Output the [x, y] coordinate of the center of the cell containing the given text.  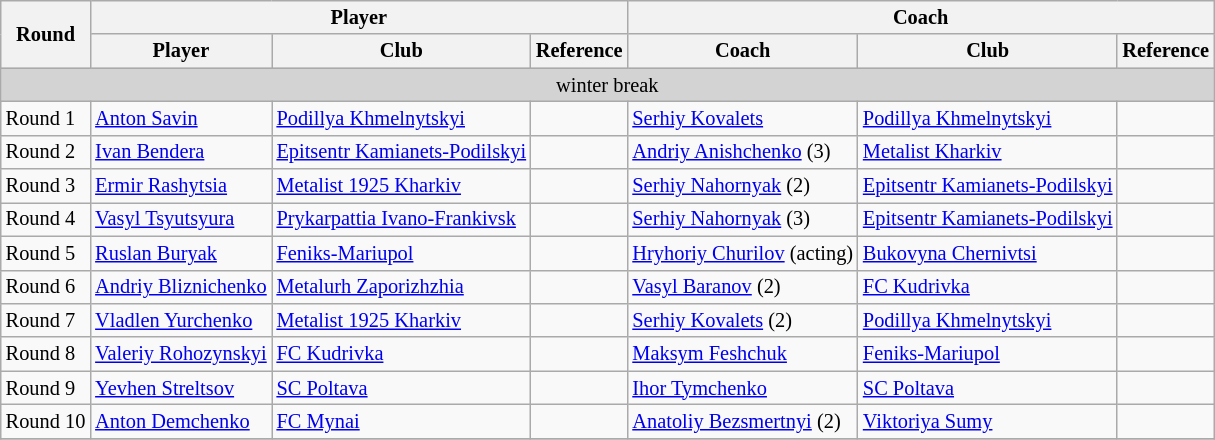
Round 9 [46, 388]
Vladlen Yurchenko [180, 320]
Valeriy Rohozynskyi [180, 354]
winter break [608, 85]
Yevhen Streltsov [180, 388]
FC Mynai [402, 421]
Andriy Anishchenko (3) [742, 152]
Round 10 [46, 421]
Ihor Tymchenko [742, 388]
Hryhoriy Churilov (acting) [742, 253]
Round 5 [46, 253]
Ivan Bendera [180, 152]
Serhiy Kovalets [742, 118]
Round 2 [46, 152]
Round 4 [46, 219]
Vasyl Baranov (2) [742, 287]
Anton Savin [180, 118]
Round 3 [46, 186]
Andriy Bliznichenko [180, 287]
Metalist Kharkiv [988, 152]
Maksym Feshchuk [742, 354]
Round 1 [46, 118]
Ruslan Buryak [180, 253]
Viktoriya Sumy [988, 421]
Anton Demchenko [180, 421]
Prykarpattia Ivano-Frankivsk [402, 219]
Serhiy Nahornyak (2) [742, 186]
Bukovyna Chernivtsi [988, 253]
Anatoliy Bezsmertnyi (2) [742, 421]
Round 7 [46, 320]
Vasyl Tsyutsyura [180, 219]
Serhiy Kovalets (2) [742, 320]
Round [46, 34]
Round 8 [46, 354]
Round 6 [46, 287]
Metalurh Zaporizhzhia [402, 287]
Serhiy Nahornyak (3) [742, 219]
Ermir Rashytsia [180, 186]
